Output the (x, y) coordinate of the center of the cell containing the given text.  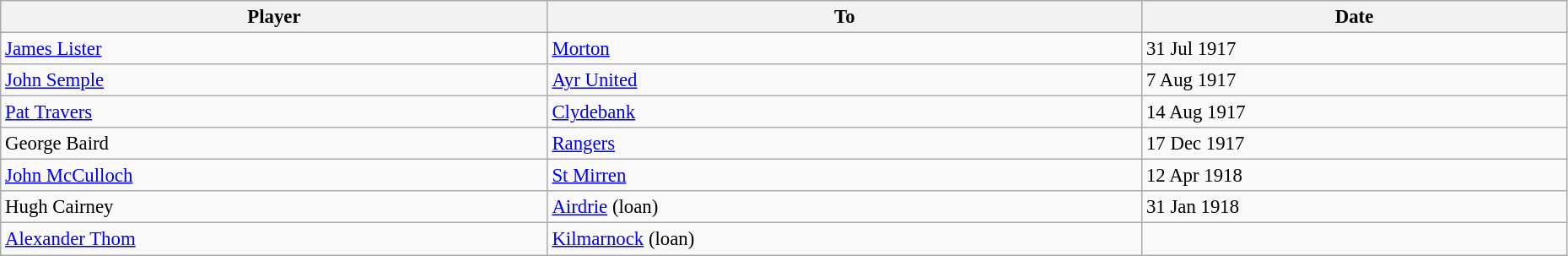
St Mirren (845, 176)
Player (274, 17)
Clydebank (845, 112)
31 Jul 1917 (1355, 49)
14 Aug 1917 (1355, 112)
Date (1355, 17)
7 Aug 1917 (1355, 80)
Ayr United (845, 80)
12 Apr 1918 (1355, 176)
Airdrie (loan) (845, 207)
To (845, 17)
John McCulloch (274, 176)
Morton (845, 49)
Kilmarnock (loan) (845, 239)
31 Jan 1918 (1355, 207)
Hugh Cairney (274, 207)
James Lister (274, 49)
George Baird (274, 144)
John Semple (274, 80)
Rangers (845, 144)
Pat Travers (274, 112)
17 Dec 1917 (1355, 144)
Alexander Thom (274, 239)
